Return [x, y] of the center of cell containing provided text 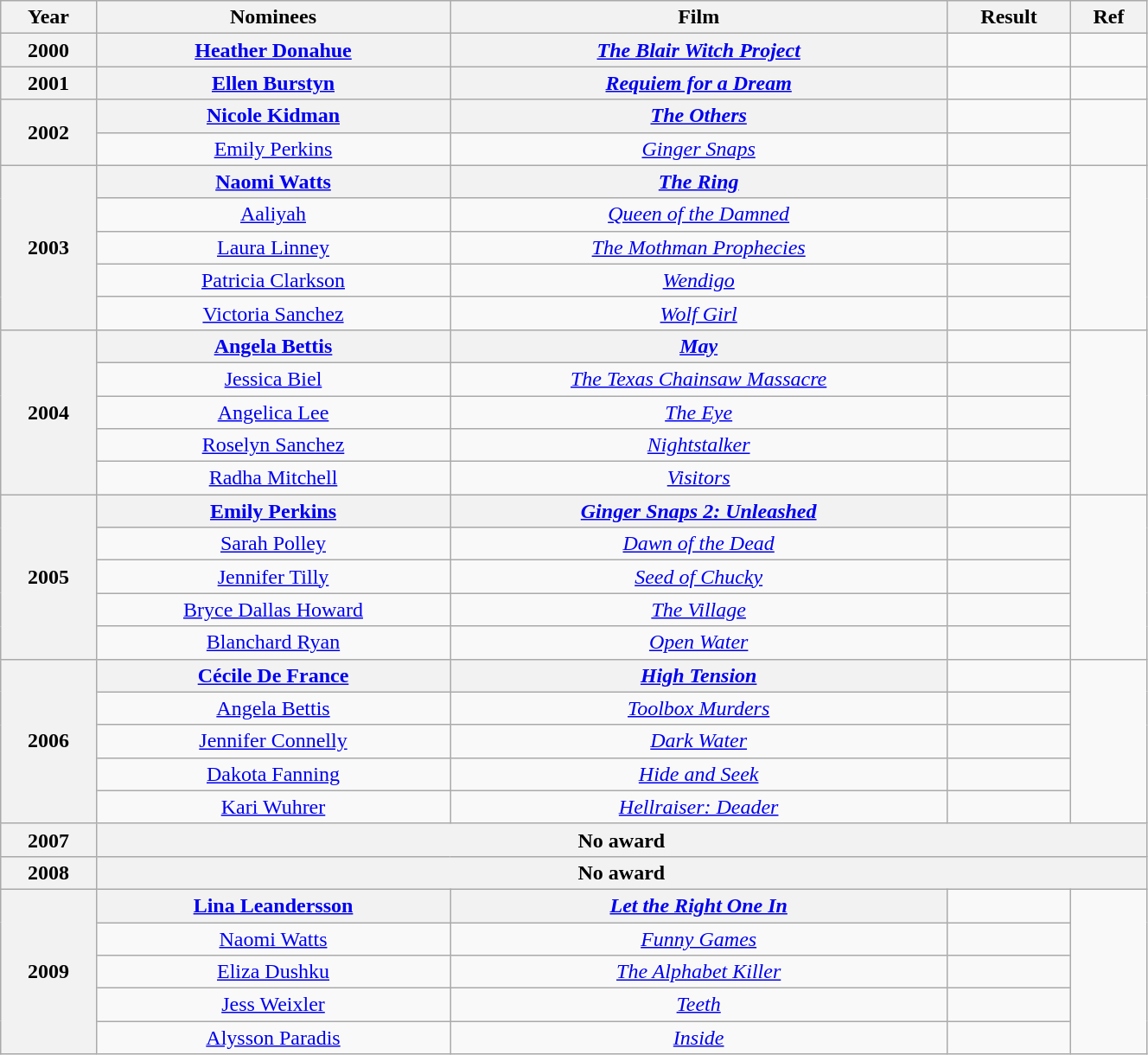
Funny Games [698, 938]
Wendigo [698, 280]
Bryce Dallas Howard [273, 610]
Nominees [273, 17]
2006 [48, 741]
Jennifer Tilly [273, 577]
2003 [48, 247]
Nicole Kidman [273, 116]
Ref [1108, 17]
The Blair Witch Project [698, 50]
Film [698, 17]
Radha Mitchell [273, 478]
The Alphabet Killer [698, 972]
Laura Linney [273, 247]
Sarah Polley [273, 544]
Result [1010, 17]
Ginger Snaps 2: Unleashed [698, 511]
Nightstalker [698, 445]
Queen of the Damned [698, 214]
Dark Water [698, 741]
Jennifer Connelly [273, 741]
Inside [698, 1038]
2004 [48, 412]
Hellraiser: Deader [698, 807]
Open Water [698, 643]
Roselyn Sanchez [273, 445]
Heather Donahue [273, 50]
Ellen Burstyn [273, 83]
Hide and Seek [698, 774]
Jessica Biel [273, 379]
The Eye [698, 412]
2002 [48, 132]
2009 [48, 971]
2000 [48, 50]
Eliza Dushku [273, 972]
2001 [48, 83]
Jess Weixler [273, 1005]
Dakota Fanning [273, 774]
Aaliyah [273, 214]
Lina Leandersson [273, 905]
Angelica Lee [273, 412]
Kari Wuhrer [273, 807]
Blanchard Ryan [273, 643]
Let the Right One In [698, 905]
Dawn of the Dead [698, 544]
Ginger Snaps [698, 149]
Patricia Clarkson [273, 280]
Victoria Sanchez [273, 313]
The Village [698, 610]
2005 [48, 577]
May [698, 346]
Cécile De France [273, 675]
Toolbox Murders [698, 708]
The Others [698, 116]
The Mothman Prophecies [698, 247]
Visitors [698, 478]
Requiem for a Dream [698, 83]
High Tension [698, 675]
The Ring [698, 182]
The Texas Chainsaw Massacre [698, 379]
2008 [48, 873]
2007 [48, 840]
Teeth [698, 1005]
Seed of Chucky [698, 577]
Year [48, 17]
Wolf Girl [698, 313]
Alysson Paradis [273, 1038]
